Determine the [x, y] coordinate at the center of the cell enclosing the given text.  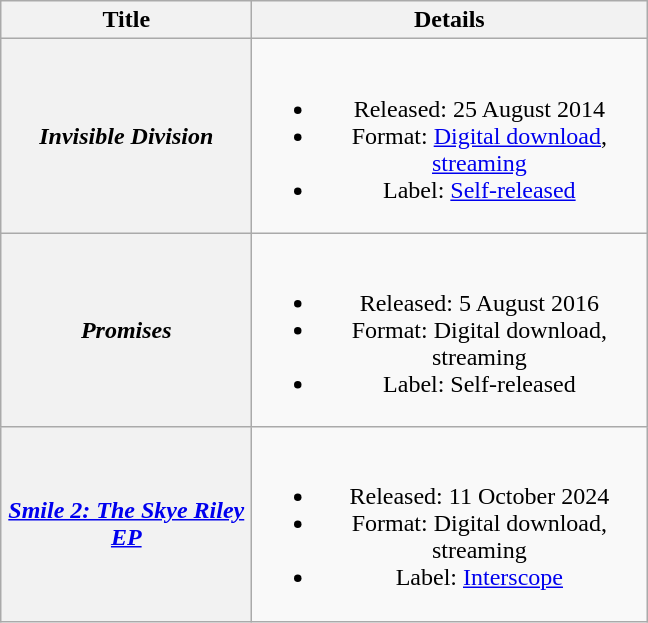
Details [450, 20]
Smile 2: The Skye Riley EP [126, 524]
Invisible Division [126, 136]
Released: 25 August 2014Format: Digital download, streamingLabel: Self-released [450, 136]
Released: 5 August 2016Format: Digital download, streamingLabel: Self-released [450, 330]
Promises [126, 330]
Released: 11 October 2024Format: Digital download, streamingLabel: Interscope [450, 524]
Title [126, 20]
